Search for the cell housing the specified text and yield its [x, y] center coordinate. 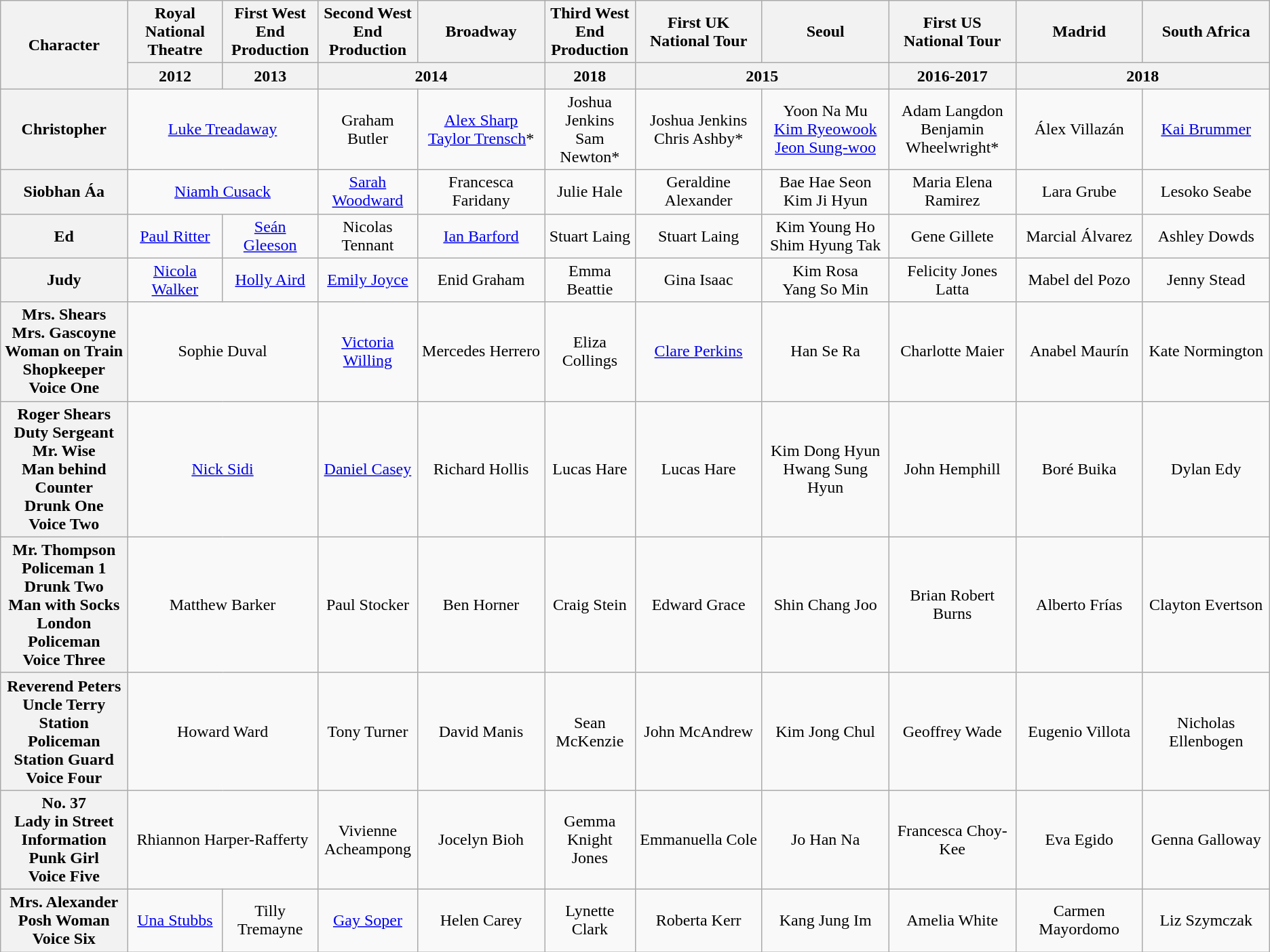
2016-2017 [952, 76]
Yoon Na MuKim RyeowookJeon Sung-woo [825, 129]
Emily Joyce [368, 280]
Vivienne Acheampong [368, 839]
Paul Stocker [368, 605]
Jo Han Na [825, 839]
2015 [762, 76]
Gene Gillete [952, 236]
Sophie Duval [223, 351]
Judy [64, 280]
Joshua Jenkins Sam Newton* [590, 129]
Kim Dong HyunHwang Sung Hyun [825, 469]
Tilly Tremayne [270, 920]
Julie Hale [590, 191]
Lara Grube [1079, 191]
John Hemphill [952, 469]
Adam Langdon Benjamin Wheelwright* [952, 129]
Liz Szymczak [1206, 920]
2014 [431, 76]
Alex Sharp Taylor Trensch* [482, 129]
Amelia White [952, 920]
Charlotte Maier [952, 351]
First West End Production [270, 32]
Daniel Casey [368, 469]
Holly Aird [270, 280]
Marcial Álvarez [1079, 236]
Seoul [825, 32]
Niamh Cusack [223, 191]
Brian Robert Burns [952, 605]
Han Se Ra [825, 351]
Genna Galloway [1206, 839]
Emma Beattie [590, 280]
Madrid [1079, 32]
Kim Jong Chul [825, 731]
Jocelyn Bioh [482, 839]
Helen Carey [482, 920]
Clare Perkins [699, 351]
Character [64, 45]
Sean McKenzie [590, 731]
Ian Barford [482, 236]
Ed [64, 236]
Siobhan Áa [64, 191]
Mr. ThompsonPoliceman 1Drunk TwoMan with SocksLondon PolicemanVoice Three [64, 605]
Shin Chang Joo [825, 605]
Álex Villazán [1079, 129]
Mrs. AlexanderPosh WomanVoice Six [64, 920]
Nick Sidi [223, 469]
Jenny Stead [1206, 280]
Francesca Faridany [482, 191]
Sarah Woodward [368, 191]
Enid Graham [482, 280]
Matthew Barker [223, 605]
Edward Grace [699, 605]
Maria Elena Ramirez [952, 191]
Broadway [482, 32]
Second West End Production [368, 32]
Seán Gleeson [270, 236]
Mercedes Herrero [482, 351]
Kai Brummer [1206, 129]
Christopher [64, 129]
Mrs. ShearsMrs. GascoyneWoman on TrainShopkeeperVoice One [64, 351]
Gay Soper [368, 920]
Kim Young HoShim Hyung Tak [825, 236]
Howard Ward [223, 731]
John McAndrew [699, 731]
Geoffrey Wade [952, 731]
Joshua Jenkins Chris Ashby* [699, 129]
2012 [175, 76]
Ben Horner [482, 605]
Gemma Knight Jones [590, 839]
Lesoko Seabe [1206, 191]
Richard Hollis [482, 469]
First US National Tour [952, 32]
Clayton Evertson [1206, 605]
Kim RosaYang So Min [825, 280]
Lynette Clark [590, 920]
Eva Egido [1079, 839]
Nicola Walker [175, 280]
Alberto Frías [1079, 605]
Kang Jung Im [825, 920]
Eliza Collings [590, 351]
First UK National Tour [699, 32]
Tony Turner [368, 731]
Nicholas Ellenbogen [1206, 731]
Anabel Maurín [1079, 351]
Victoria Willing [368, 351]
No. 37Lady in StreetInformationPunk GirlVoice Five [64, 839]
Boré Buika [1079, 469]
Bae Hae SeonKim Ji Hyun [825, 191]
Geraldine Alexander [699, 191]
Luke Treadaway [223, 129]
Graham Butler [368, 129]
Francesca Choy-Kee [952, 839]
Roger ShearsDuty SergeantMr. WiseMan behind CounterDrunk OneVoice Two [64, 469]
Felicity Jones Latta [952, 280]
Third West End Production [590, 32]
Craig Stein [590, 605]
David Manis [482, 731]
2013 [270, 76]
Dylan Edy [1206, 469]
Royal National Theatre [175, 32]
Nicolas Tennant [368, 236]
South Africa [1206, 32]
Paul Ritter [175, 236]
Eugenio Villota [1079, 731]
Kate Normington [1206, 351]
Roberta Kerr [699, 920]
Carmen Mayordomo [1079, 920]
Rhiannon Harper-Rafferty [223, 839]
Mabel del Pozo [1079, 280]
Reverend PetersUncle TerryStation PolicemanStation GuardVoice Four [64, 731]
Ashley Dowds [1206, 236]
Gina Isaac [699, 280]
Emmanuella Cole [699, 839]
Una Stubbs [175, 920]
